Identify which cell holds the provided text, then report its (x, y) central coordinate. 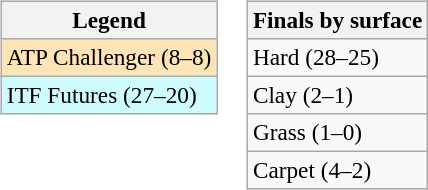
Grass (1–0) (337, 133)
Hard (28–25) (337, 57)
Legend (108, 20)
Carpet (4–2) (337, 171)
ITF Futures (27–20) (108, 95)
Finals by surface (337, 20)
Clay (2–1) (337, 95)
ATP Challenger (8–8) (108, 57)
